Return (x, y) of the center of cell containing provided text 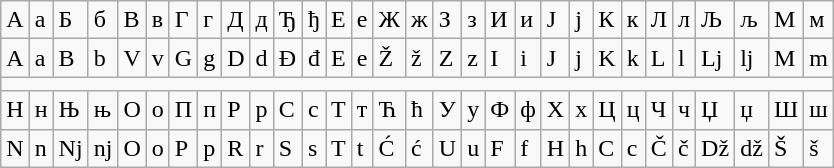
p (210, 148)
Ć (390, 148)
О (132, 110)
J (555, 58)
e (362, 58)
Ж (390, 20)
a (41, 58)
G (183, 58)
Е (339, 20)
K (607, 58)
л (684, 20)
џ (752, 110)
г (210, 20)
h (582, 148)
а (41, 20)
с (314, 110)
o (158, 148)
ш (819, 110)
К (607, 20)
Lj (716, 58)
Д (236, 20)
P (183, 148)
r (262, 148)
Џ (716, 110)
i (528, 58)
ž (420, 58)
о (158, 110)
Љ (716, 20)
ћ (420, 110)
п (210, 110)
f (528, 148)
љ (752, 20)
Dž (716, 148)
н (41, 110)
и (528, 20)
Č (658, 148)
Г (183, 20)
ч (684, 110)
Ц (607, 110)
ј (582, 20)
C (607, 148)
č (684, 148)
к (633, 20)
nj (103, 148)
m (819, 58)
U (447, 148)
j (582, 58)
S (288, 148)
ć (420, 148)
z (474, 58)
F (500, 148)
њ (103, 110)
Х (555, 110)
Ј (555, 20)
В (132, 20)
З (447, 20)
з (474, 20)
ђ (314, 20)
т (362, 110)
д (262, 20)
ф (528, 110)
Z (447, 58)
l (684, 58)
v (158, 58)
đ (314, 58)
V (132, 58)
Р (236, 110)
N (15, 148)
E (339, 58)
в (158, 20)
Ш (786, 110)
м (819, 20)
Ž (390, 58)
s (314, 148)
g (210, 58)
Ч (658, 110)
Ђ (288, 20)
A (15, 58)
lj (752, 58)
у (474, 110)
H (555, 148)
Nj (70, 148)
š (819, 148)
T (339, 148)
б (103, 20)
А (15, 20)
b (103, 58)
Њ (70, 110)
R (236, 148)
M (786, 58)
B (70, 58)
Ћ (390, 110)
ц (633, 110)
М (786, 20)
У (447, 110)
dž (752, 148)
Т (339, 110)
O (132, 148)
е (362, 20)
С (288, 110)
c (633, 148)
ж (420, 20)
П (183, 110)
n (41, 148)
х (582, 110)
Ф (500, 110)
I (500, 58)
d (262, 58)
Н (15, 110)
Đ (288, 58)
k (633, 58)
Б (70, 20)
Л (658, 20)
Š (786, 148)
L (658, 58)
D (236, 58)
И (500, 20)
t (362, 148)
u (474, 148)
р (262, 110)
